Find where the given text appears and provide that cell's center as (X, Y) coordinate. 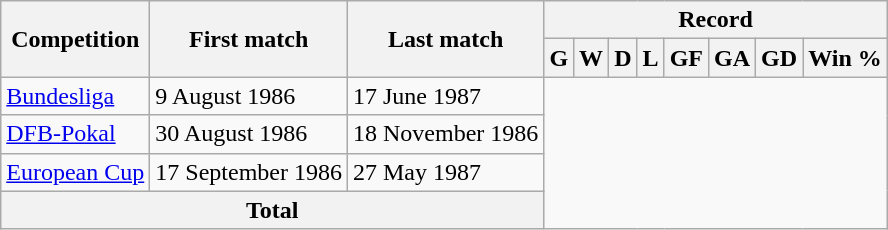
Last match (445, 39)
Competition (76, 39)
17 September 1986 (249, 172)
Total (272, 210)
9 August 1986 (249, 96)
30 August 1986 (249, 134)
G (559, 58)
Bundesliga (76, 96)
18 November 1986 (445, 134)
L (650, 58)
27 May 1987 (445, 172)
Record (716, 20)
17 June 1987 (445, 96)
DFB-Pokal (76, 134)
D (623, 58)
GD (780, 58)
GA (732, 58)
First match (249, 39)
European Cup (76, 172)
GF (686, 58)
Win % (846, 58)
W (592, 58)
